Return the [x, y] coordinate for the center point of the cell that contains the specified text.  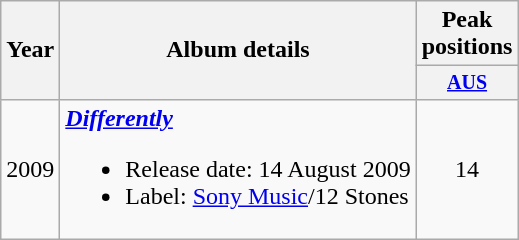
14 [467, 169]
Peak positions [467, 34]
Year [30, 50]
AUS [467, 82]
Album details [238, 50]
DifferentlyRelease date: 14 August 2009Label: Sony Music/12 Stones [238, 169]
2009 [30, 169]
